Output the [x, y] coordinate of the center of the cell containing the given text.  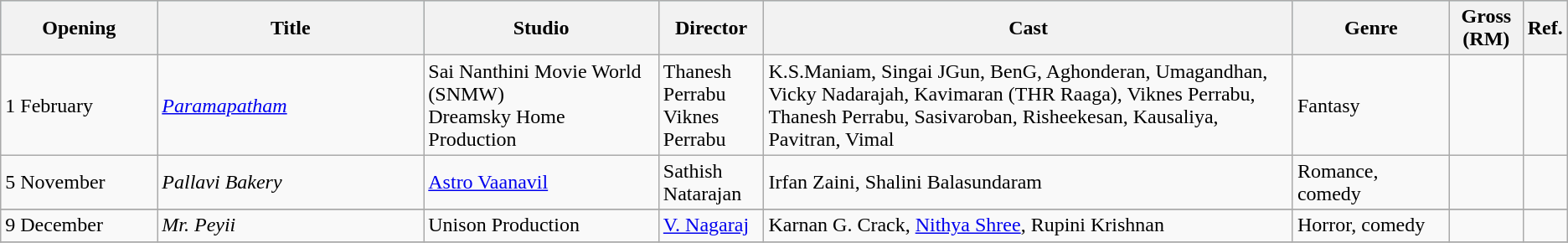
Director [711, 28]
Thanesh PerrabuViknes Perrabu [711, 106]
Paramapatham [291, 106]
Unison Production [541, 225]
Gross (RM) [1486, 28]
Sai Nanthini Movie World (SNMW)Dreamsky Home Production [541, 106]
9 December [79, 225]
5 November [79, 183]
Ref. [1545, 28]
Title [291, 28]
Cast [1029, 28]
V. Nagaraj [711, 225]
Opening [79, 28]
Fantasy [1370, 106]
Sathish Natarajan [711, 183]
Astro Vaanavil [541, 183]
Romance, comedy [1370, 183]
Pallavi Bakery [291, 183]
Irfan Zaini, Shalini Balasundaram [1029, 183]
Horror, comedy [1370, 225]
Karnan G. Crack, Nithya Shree, Rupini Krishnan [1029, 225]
Mr. Peyii [291, 225]
1 February [79, 106]
Studio [541, 28]
Genre [1370, 28]
